Return [x, y] of the center of cell containing provided text 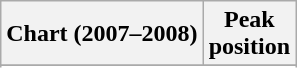
Peakposition [249, 34]
Chart (2007–2008) [102, 34]
